Determine the (x, y) coordinate at the center of the cell enclosing the given text.  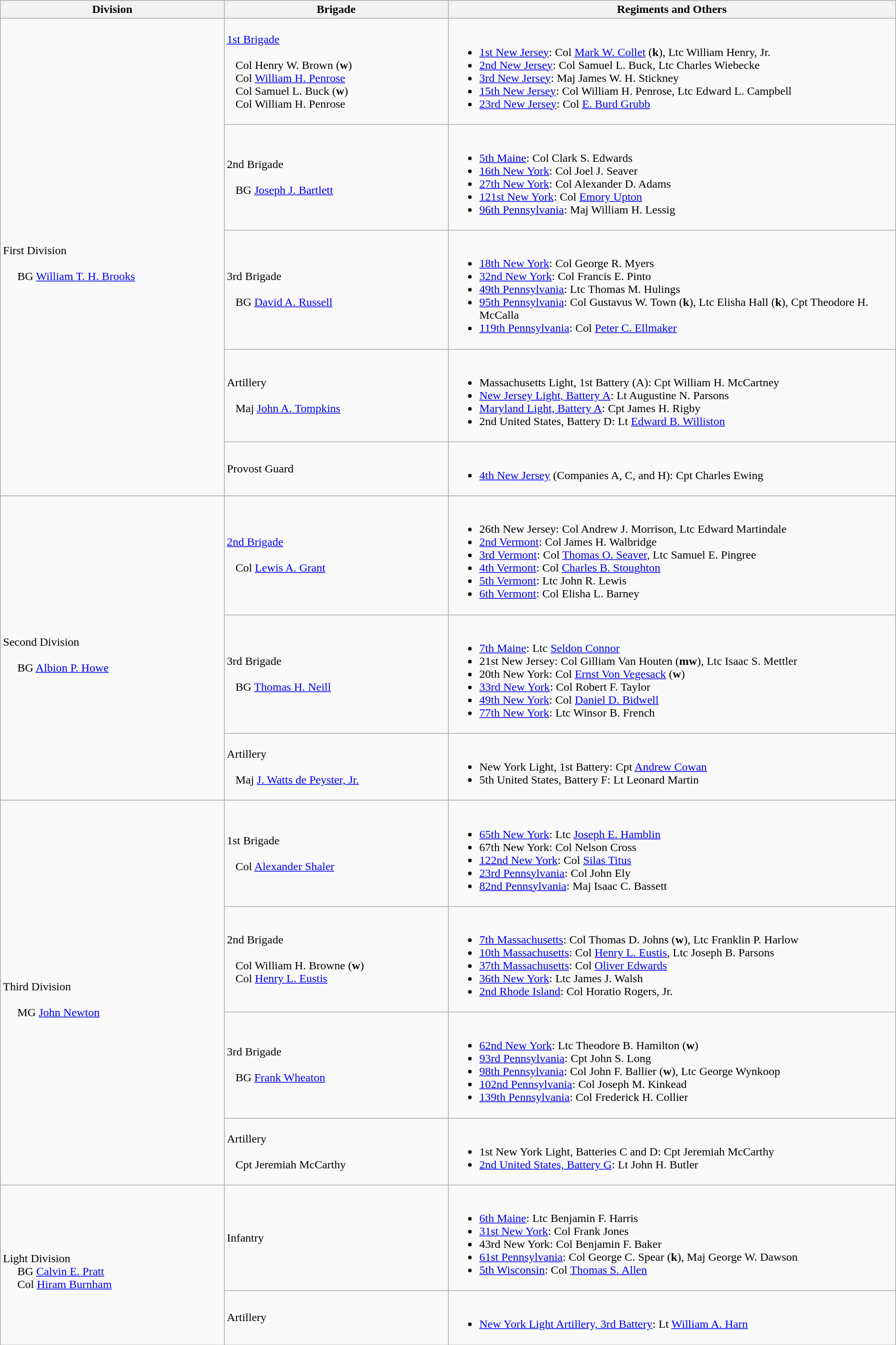
New York Light Artillery, 3rd Battery: Lt William A. Harn (672, 1318)
Regiments and Others (672, 10)
Artillery Cpt Jeremiah McCarthy (336, 1152)
2nd Brigade Col Lewis A. Grant (336, 555)
Division (112, 10)
Third Division MG John Newton (112, 993)
Artillery Maj J. Watts de Peyster, Jr. (336, 767)
Artillery (336, 1318)
1st Brigade Col Henry W. Brown (w) Col William H. Penrose Col Samuel L. Buck (w) Col William H. Penrose (336, 72)
4th New Jersey (Companies A, C, and H): Cpt Charles Ewing (672, 469)
Artillery Maj John A. Tompkins (336, 395)
1st Brigade Col Alexander Shaler (336, 853)
New York Light, 1st Battery: Cpt Andrew Cowan5th United States, Battery F: Lt Leonard Martin (672, 767)
1st New York Light, Batteries C and D: Cpt Jeremiah McCarthy2nd United States, Battery G: Lt John H. Butler (672, 1152)
3rd Brigade BG David A. Russell (336, 290)
3rd Brigade BG Frank Wheaton (336, 1065)
3rd Brigade BG Thomas H. Neill (336, 674)
Second Division BG Albion P. Howe (112, 648)
Provost Guard (336, 469)
2nd Brigade Col William H. Browne (w) Col Henry L. Eustis (336, 959)
Light Division BG Calvin E. Pratt Col Hiram Burnham (112, 1265)
Infantry (336, 1238)
First Division BG William T. H. Brooks (112, 258)
Brigade (336, 10)
2nd Brigade BG Joseph J. Bartlett (336, 177)
